Pinpoint the cell where the given text exists, returning its (x, y) midpoint coordinate. 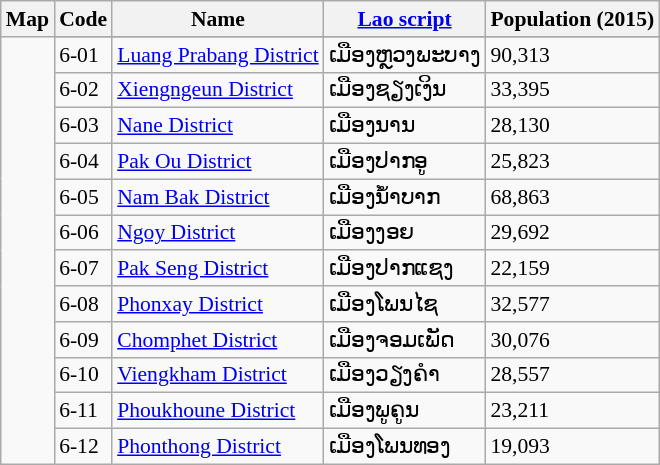
30,076 (572, 340)
6-03 (83, 126)
Name (218, 19)
ເມືອງປາກແຊງ (405, 269)
ເມືອງຈອມເພັດ (405, 340)
33,395 (572, 90)
29,692 (572, 233)
Phoukhoune District (218, 411)
28,130 (572, 126)
ເມືອງຫຼວງພະບາງ (405, 55)
Code (83, 19)
Pak Seng District (218, 269)
Map (28, 19)
6-09 (83, 340)
Viengkham District (218, 375)
68,863 (572, 197)
Luang Prabang District (218, 55)
90,313 (572, 55)
ເມືອງນານ (405, 126)
6-08 (83, 304)
6-07 (83, 269)
6-04 (83, 162)
ເມືອງງອຍ (405, 233)
Pak Ou District (218, 162)
28,557 (572, 375)
32,577 (572, 304)
Nane District (218, 126)
6-02 (83, 90)
Population (2015) (572, 19)
6-11 (83, 411)
6-05 (83, 197)
25,823 (572, 162)
22,159 (572, 269)
Chomphet District (218, 340)
ເມືອງໂພນໄຊ (405, 304)
Phonthong District (218, 447)
6-12 (83, 447)
19,093 (572, 447)
ເມືອງຊຽງເງິນ (405, 90)
ເມືອງພູຄູນ (405, 411)
23,211 (572, 411)
Phonxay District (218, 304)
Xiengngeun District (218, 90)
Ngoy District (218, 233)
ເມືອງນ້ຳບາກ (405, 197)
Nam Bak District (218, 197)
Lao script (405, 19)
ເມືອງປາກອູ (405, 162)
ເມືອງວຽງຄຳ (405, 375)
6-10 (83, 375)
ເມືອງໂພນທອງ (405, 447)
6-01 (83, 55)
6-06 (83, 233)
